Return [X, Y] of the center of cell containing provided text 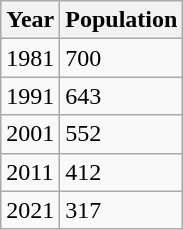
Year [30, 20]
2011 [30, 172]
1991 [30, 96]
643 [122, 96]
317 [122, 210]
2021 [30, 210]
412 [122, 172]
2001 [30, 134]
700 [122, 58]
552 [122, 134]
Population [122, 20]
1981 [30, 58]
